Pinpoint the cell where the given text exists, returning its (x, y) midpoint coordinate. 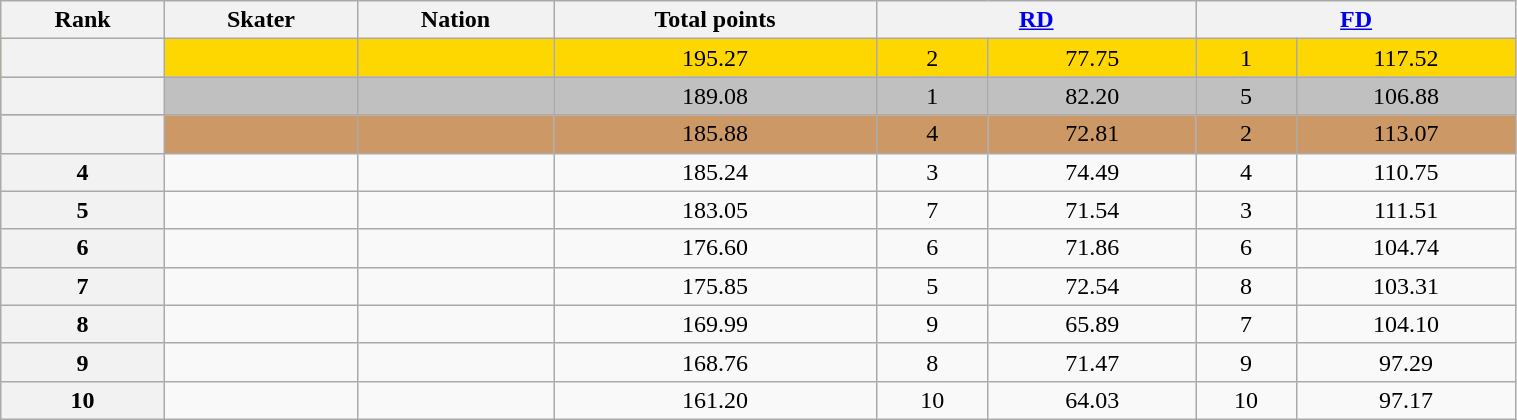
71.54 (1092, 210)
185.24 (716, 172)
Rank (83, 20)
189.08 (716, 96)
97.29 (1406, 362)
71.47 (1092, 362)
77.75 (1092, 58)
117.52 (1406, 58)
104.74 (1406, 248)
111.51 (1406, 210)
176.60 (716, 248)
74.49 (1092, 172)
106.88 (1406, 96)
Nation (455, 20)
110.75 (1406, 172)
82.20 (1092, 96)
97.17 (1406, 400)
161.20 (716, 400)
195.27 (716, 58)
RD (1036, 20)
65.89 (1092, 324)
183.05 (716, 210)
113.07 (1406, 134)
Total points (716, 20)
175.85 (716, 286)
185.88 (716, 134)
Skater (260, 20)
FD (1356, 20)
64.03 (1092, 400)
72.81 (1092, 134)
104.10 (1406, 324)
72.54 (1092, 286)
169.99 (716, 324)
71.86 (1092, 248)
168.76 (716, 362)
103.31 (1406, 286)
